Determine the [X, Y] coordinate at the center of the cell enclosing the given text.  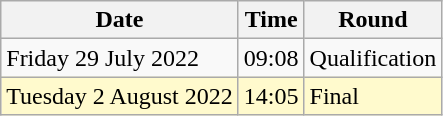
14:05 [271, 96]
Round [373, 20]
Friday 29 July 2022 [120, 58]
Tuesday 2 August 2022 [120, 96]
Final [373, 96]
Date [120, 20]
Time [271, 20]
09:08 [271, 58]
Qualification [373, 58]
